From the cell containing the given text, extract its center point as [X, Y] coordinate. 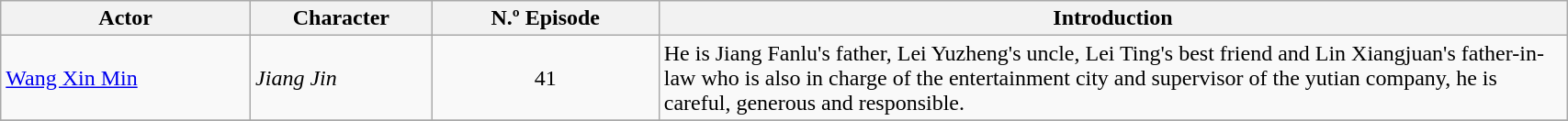
Character [342, 18]
Introduction [1112, 18]
Actor [126, 18]
N.º Episode [546, 18]
Jiang Jin [342, 78]
41 [546, 78]
Wang Xin Min [126, 78]
